Detect which cell encompasses the target text, then output its (x, y) center coordinate. 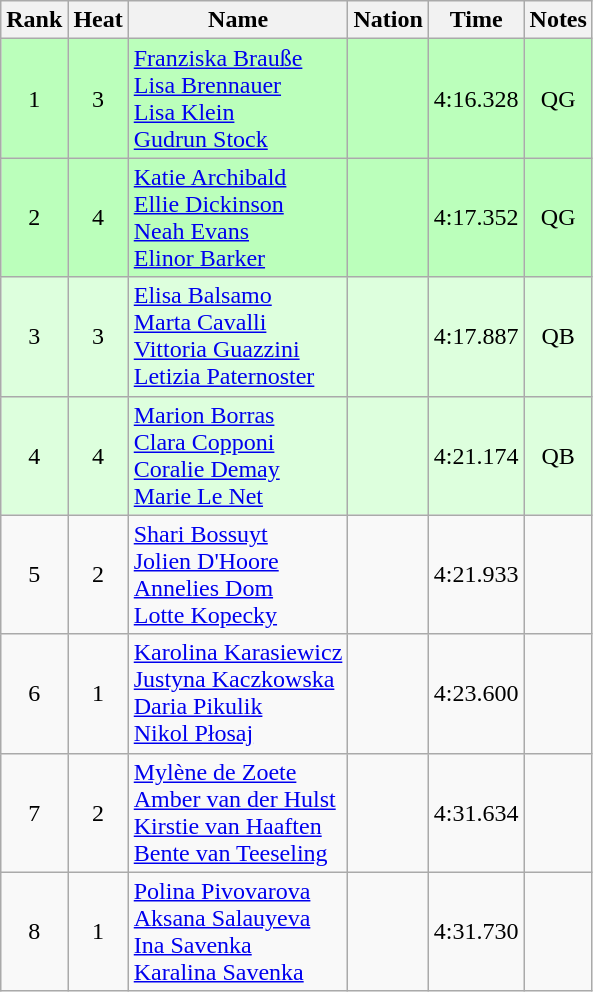
Notes (558, 20)
7 (34, 812)
4:21.174 (476, 456)
Rank (34, 20)
Name (238, 20)
6 (34, 694)
Time (476, 20)
5 (34, 574)
4:17.352 (476, 218)
8 (34, 932)
4:16.328 (476, 98)
Katie ArchibaldEllie DickinsonNeah EvansElinor Barker (238, 218)
Elisa BalsamoMarta CavalliVittoria GuazziniLetizia Paternoster (238, 336)
Franziska BraußeLisa BrennauerLisa KleinGudrun Stock (238, 98)
4:31.634 (476, 812)
Mylène de ZoeteAmber van der HulstKirstie van HaaftenBente van Teeseling (238, 812)
4:21.933 (476, 574)
4:23.600 (476, 694)
Nation (388, 20)
4:31.730 (476, 932)
Shari BossuytJolien D'HooreAnnelies DomLotte Kopecky (238, 574)
Heat (98, 20)
Karolina KarasiewiczJustyna KaczkowskaDaria PikulikNikol Płosaj (238, 694)
Polina PivovarovaAksana SalauyevaIna SavenkaKaralina Savenka (238, 932)
Marion BorrasClara CopponiCoralie DemayMarie Le Net (238, 456)
4:17.887 (476, 336)
